Provide the [x, y] coordinate of the cell's center where the given text is located.  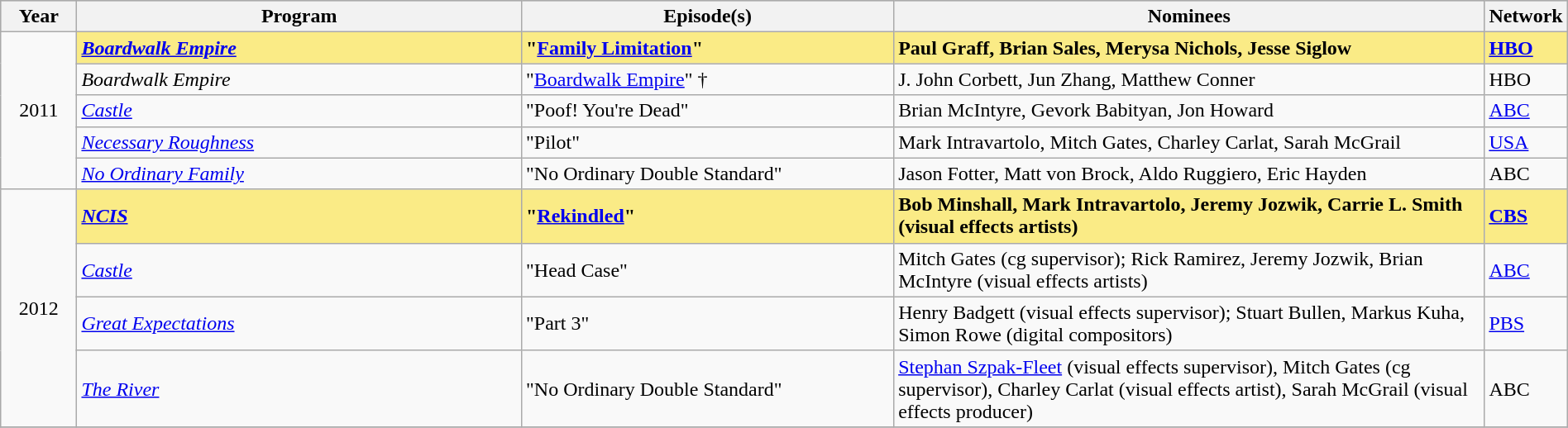
J. John Corbett, Jun Zhang, Matthew Conner [1189, 79]
Brian McIntyre, Gevork Babityan, Jon Howard [1189, 111]
Year [39, 17]
CBS [1526, 216]
"Part 3" [707, 324]
Jason Fotter, Matt von Brock, Aldo Ruggiero, Eric Hayden [1189, 174]
NCIS [299, 216]
"Poof! You're Dead" [707, 111]
Bob Minshall, Mark Intravartolo, Jeremy Jozwik, Carrie L. Smith (visual effects artists) [1189, 216]
Henry Badgett (visual effects supervisor); Stuart Bullen, Markus Kuha, Simon Rowe (digital compositors) [1189, 324]
"Head Case" [707, 269]
"Pilot" [707, 142]
Network [1526, 17]
The River [299, 388]
Paul Graff, Brian Sales, Merysa Nichols, Jesse Siglow [1189, 48]
"Family Limitation" [707, 48]
2012 [39, 307]
Episode(s) [707, 17]
Necessary Roughness [299, 142]
Program [299, 17]
"Rekindled" [707, 216]
Mitch Gates (cg supervisor); Rick Ramirez, Jeremy Jozwik, Brian McIntyre (visual effects artists) [1189, 269]
2011 [39, 111]
No Ordinary Family [299, 174]
Nominees [1189, 17]
USA [1526, 142]
PBS [1526, 324]
"Boardwalk Empire" † [707, 79]
Mark Intravartolo, Mitch Gates, Charley Carlat, Sarah McGrail [1189, 142]
Great Expectations [299, 324]
